Detect which cell encompasses the target text, then output its [x, y] center coordinate. 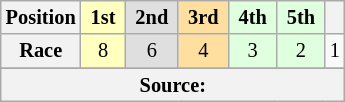
1 [335, 51]
3rd [203, 17]
2nd [152, 17]
3 [253, 51]
Source: [173, 85]
8 [104, 51]
2 [301, 51]
4 [203, 51]
Position [41, 17]
6 [152, 51]
Race [41, 51]
5th [301, 17]
1st [104, 17]
4th [253, 17]
